From the cell containing the given text, extract its center point as (x, y) coordinate. 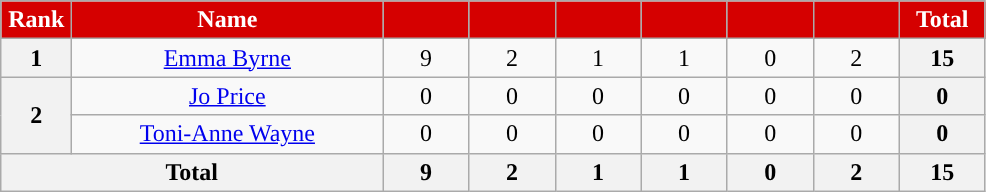
Jo Price (228, 96)
Name (228, 20)
Emma Byrne (228, 58)
Rank (36, 20)
Toni-Anne Wayne (228, 134)
